Return the (X, Y) coordinate for the center point of the cell that contains the specified text.  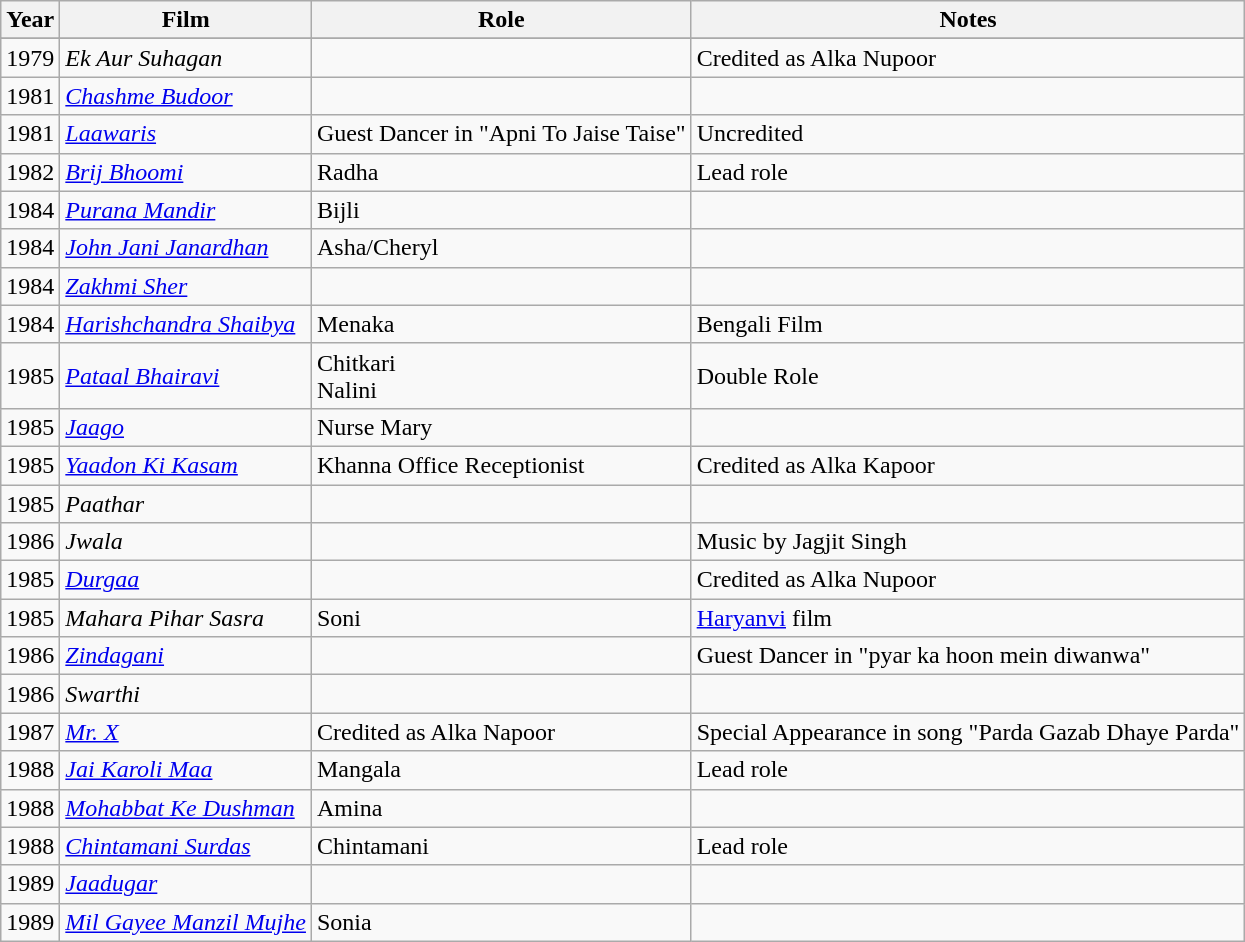
Mil Gayee Manzil Mujhe (186, 922)
Bengali Film (968, 324)
Amina (501, 808)
Menaka (501, 324)
Mangala (501, 770)
John Jani Janardhan (186, 248)
Haryanvi film (968, 618)
Brij Bhoomi (186, 172)
Swarthi (186, 694)
Chashme Budoor (186, 96)
Soni (501, 618)
Yaadon Ki Kasam (186, 465)
Khanna Office Receptionist (501, 465)
Credited as Alka Napoor (501, 732)
Sonia (501, 922)
Double Role (968, 376)
Chintamani Surdas (186, 846)
Guest Dancer in "Apni To Jaise Taise" (501, 134)
Special Appearance in song "Parda Gazab Dhaye Parda" (968, 732)
Zindagani (186, 656)
Pataal Bhairavi (186, 376)
Purana Mandir (186, 210)
Paathar (186, 503)
ChitkariNalini (501, 376)
Harishchandra Shaibya (186, 324)
Zakhmi Sher (186, 286)
Notes (968, 20)
Bijli (501, 210)
Chintamani (501, 846)
Guest Dancer in "pyar ka hoon mein diwanwa" (968, 656)
Jaago (186, 427)
Jaadugar (186, 884)
Music by Jagjit Singh (968, 542)
Jwala (186, 542)
Year (30, 20)
Radha (501, 172)
Mahara Pihar Sasra (186, 618)
Durgaa (186, 580)
Laawaris (186, 134)
1979 (30, 58)
1987 (30, 732)
Role (501, 20)
Jai Karoli Maa (186, 770)
Mohabbat Ke Dushman (186, 808)
Mr. X (186, 732)
Credited as Alka Kapoor (968, 465)
Asha/Cheryl (501, 248)
Nurse Mary (501, 427)
Uncredited (968, 134)
Ek Aur Suhagan (186, 58)
Film (186, 20)
1982 (30, 172)
